Return the [x, y] coordinate for the center point of the cell that contains the specified text.  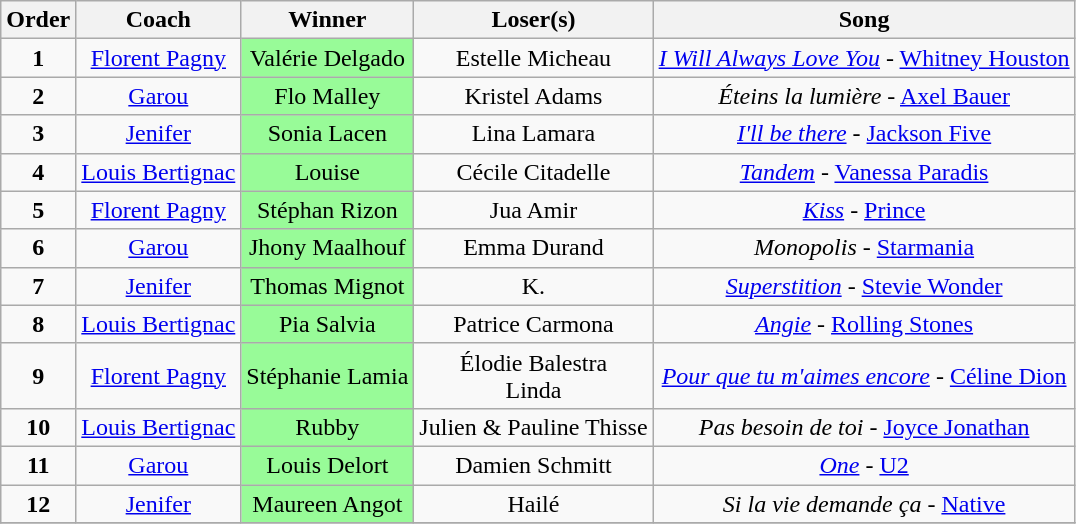
2 [38, 96]
Winner [328, 20]
Pour que tu m'aimes encore - Céline Dion [864, 376]
Coach [158, 20]
Order [38, 20]
Louise [328, 172]
Stéphan Rizon [328, 210]
K. [534, 286]
Loser(s) [534, 20]
Estelle Micheau [534, 58]
I Will Always Love You - Whitney Houston [864, 58]
7 [38, 286]
Éteins la lumière - Axel Bauer [864, 96]
Tandem - Vanessa Paradis [864, 172]
Damien Schmitt [534, 465]
Superstition - Stevie Wonder [864, 286]
One - U2 [864, 465]
Si la vie demande ça - Native [864, 503]
Julien & Pauline Thisse [534, 427]
12 [38, 503]
6 [38, 248]
1 [38, 58]
Cécile Citadelle [534, 172]
10 [38, 427]
8 [38, 324]
3 [38, 134]
Patrice Carmona [534, 324]
11 [38, 465]
I'll be there - Jackson Five [864, 134]
Valérie Delgado [328, 58]
4 [38, 172]
Stéphanie Lamia [328, 376]
Flo Malley [328, 96]
Louis Delort [328, 465]
5 [38, 210]
Rubby [328, 427]
Jhony Maalhouf [328, 248]
Lina Lamara [534, 134]
Emma Durand [534, 248]
Pia Salvia [328, 324]
Kristel Adams [534, 96]
Thomas Mignot [328, 286]
Hailé [534, 503]
Kiss - Prince [864, 210]
Jua Amir [534, 210]
Song [864, 20]
Maureen Angot [328, 503]
Sonia Lacen [328, 134]
Angie - Rolling Stones [864, 324]
Monopolis - Starmania [864, 248]
Élodie Balestra Linda [534, 376]
9 [38, 376]
Pas besoin de toi - Joyce Jonathan [864, 427]
